Locate the cell with the specified text and output its (x, y) center coordinate. 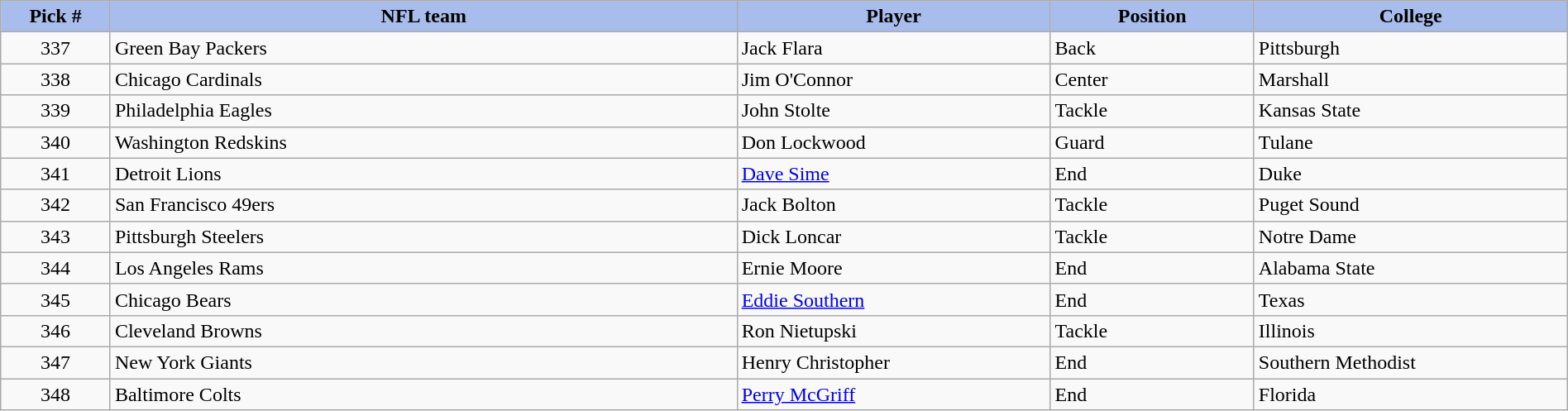
343 (56, 237)
347 (56, 362)
Dave Sime (893, 174)
Tulane (1411, 142)
Pittsburgh Steelers (423, 237)
NFL team (423, 17)
Washington Redskins (423, 142)
Kansas State (1411, 111)
348 (56, 394)
Eddie Southern (893, 299)
Guard (1152, 142)
344 (56, 268)
Jack Flara (893, 48)
Illinois (1411, 331)
Detroit Lions (423, 174)
Texas (1411, 299)
College (1411, 17)
Position (1152, 17)
Perry McGriff (893, 394)
Duke (1411, 174)
345 (56, 299)
Chicago Bears (423, 299)
Henry Christopher (893, 362)
Player (893, 17)
Dick Loncar (893, 237)
John Stolte (893, 111)
Don Lockwood (893, 142)
Notre Dame (1411, 237)
San Francisco 49ers (423, 205)
342 (56, 205)
Ron Nietupski (893, 331)
Center (1152, 79)
Marshall (1411, 79)
New York Giants (423, 362)
Chicago Cardinals (423, 79)
Alabama State (1411, 268)
339 (56, 111)
Jim O'Connor (893, 79)
Puget Sound (1411, 205)
Ernie Moore (893, 268)
Southern Methodist (1411, 362)
Los Angeles Rams (423, 268)
Green Bay Packers (423, 48)
Cleveland Browns (423, 331)
341 (56, 174)
Pick # (56, 17)
Baltimore Colts (423, 394)
Jack Bolton (893, 205)
Back (1152, 48)
340 (56, 142)
337 (56, 48)
Philadelphia Eagles (423, 111)
346 (56, 331)
338 (56, 79)
Pittsburgh (1411, 48)
Florida (1411, 394)
